Find where the given text appears and provide that cell's center as (X, Y) coordinate. 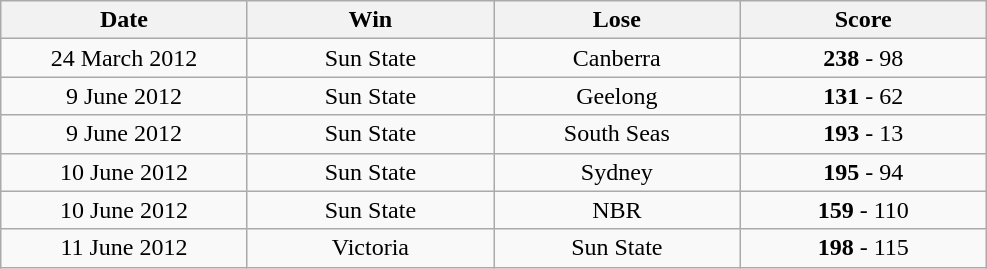
131 - 62 (863, 96)
Date (124, 20)
11 June 2012 (124, 248)
238 - 98 (863, 58)
195 - 94 (863, 172)
Lose (617, 20)
Win (370, 20)
24 March 2012 (124, 58)
Canberra (617, 58)
NBR (617, 210)
Sydney (617, 172)
South Seas (617, 134)
Victoria (370, 248)
Score (863, 20)
159 - 110 (863, 210)
193 - 13 (863, 134)
Geelong (617, 96)
198 - 115 (863, 248)
